For the text-containing cell, return its midpoint in [X, Y] coordinate format. 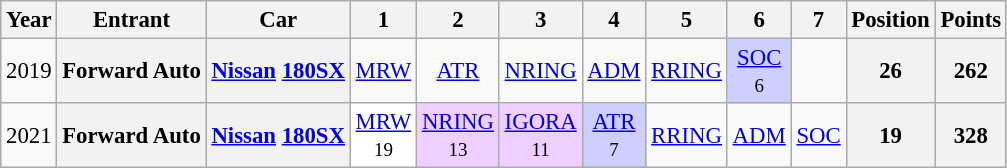
6 [759, 20]
2 [458, 20]
ATR [458, 72]
Year [29, 20]
Car [278, 20]
1 [383, 20]
NRING [540, 72]
19 [890, 136]
SOC [818, 136]
MRW19 [383, 136]
MRW [383, 72]
SOC6 [759, 72]
Points [970, 20]
Position [890, 20]
5 [686, 20]
7 [818, 20]
IGORA11 [540, 136]
328 [970, 136]
26 [890, 72]
2021 [29, 136]
262 [970, 72]
2019 [29, 72]
Entrant [132, 20]
4 [614, 20]
NRING13 [458, 136]
ATR7 [614, 136]
3 [540, 20]
